Output the [X, Y] coordinate of the center of the cell containing the given text.  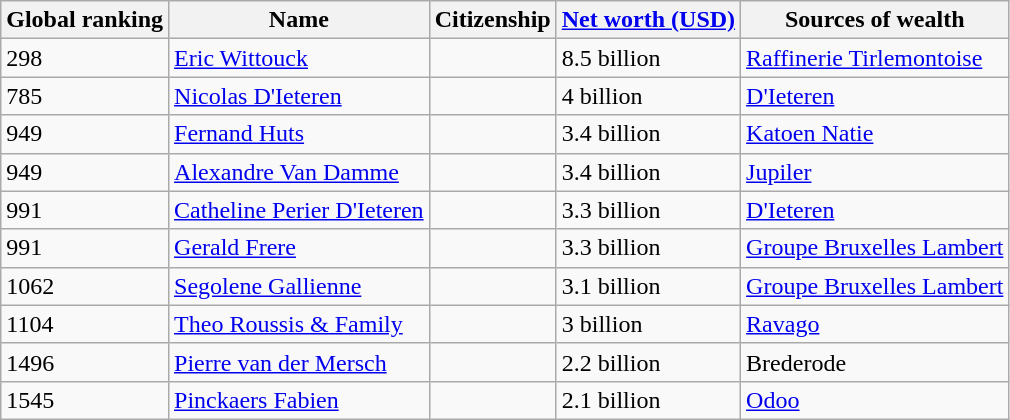
Pinckaers Fabien [300, 400]
Pierre van der Mersch [300, 362]
Odoo [875, 400]
Global ranking [85, 20]
1104 [85, 324]
Alexandre Van Damme [300, 172]
Net worth (USD) [648, 20]
Ravago [875, 324]
298 [85, 58]
2.1 billion [648, 400]
1062 [85, 286]
Eric Wittouck [300, 58]
1545 [85, 400]
Raffinerie Tirlemontoise [875, 58]
Jupiler [875, 172]
Catheline Perier D'Ieteren [300, 210]
Citizenship [492, 20]
Sources of wealth [875, 20]
8.5 billion [648, 58]
Nicolas D'Ieteren [300, 96]
3.1 billion [648, 286]
1496 [85, 362]
Katoen Natie [875, 134]
Fernand Huts [300, 134]
Gerald Frere [300, 248]
785 [85, 96]
3 billion [648, 324]
Brederode [875, 362]
2.2 billion [648, 362]
Name [300, 20]
4 billion [648, 96]
Segolene Gallienne [300, 286]
Theo Roussis & Family [300, 324]
